Detect which cell encompasses the target text, then output its [X, Y] center coordinate. 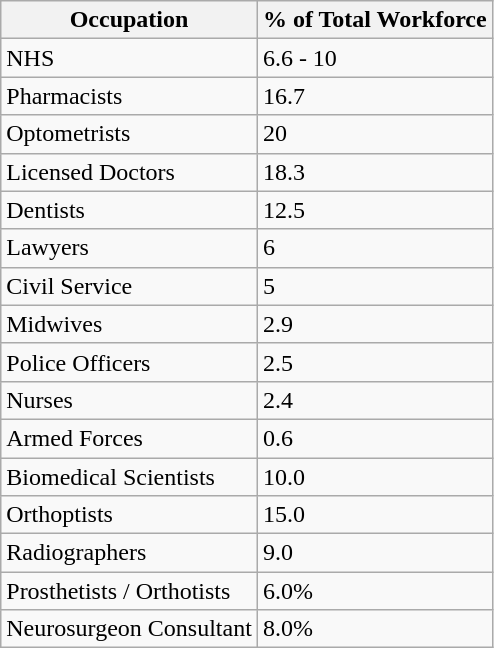
Lawyers [130, 248]
10.0 [374, 477]
18.3 [374, 172]
NHS [130, 58]
Optometrists [130, 134]
Licensed Doctors [130, 172]
Police Officers [130, 362]
Civil Service [130, 286]
% of Total Workforce [374, 20]
6 [374, 248]
5 [374, 286]
16.7 [374, 96]
Neurosurgeon Consultant [130, 629]
6.0% [374, 591]
Pharmacists [130, 96]
Armed Forces [130, 438]
6.6 - 10 [374, 58]
Biomedical Scientists [130, 477]
2.5 [374, 362]
Occupation [130, 20]
2.9 [374, 324]
12.5 [374, 210]
Midwives [130, 324]
Prosthetists / Orthotists [130, 591]
20 [374, 134]
8.0% [374, 629]
Radiographers [130, 553]
2.4 [374, 400]
Nurses [130, 400]
0.6 [374, 438]
Orthoptists [130, 515]
9.0 [374, 553]
Dentists [130, 210]
15.0 [374, 515]
